Scan for the cell matching the given text and deliver its [x, y] coordinate at center. 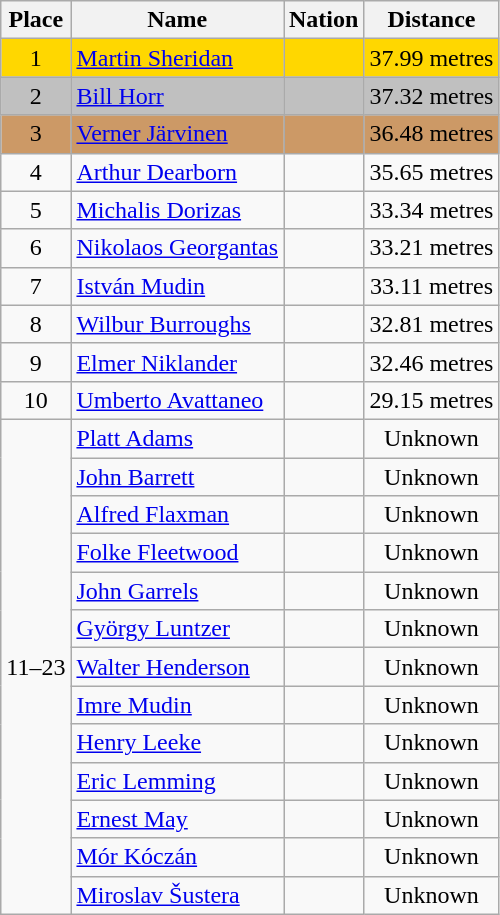
Platt Adams [178, 438]
Umberto Avattaneo [178, 400]
Place [36, 20]
1 [36, 58]
7 [36, 286]
32.46 metres [432, 362]
Michalis Dorizas [178, 210]
Distance [432, 20]
6 [36, 248]
Henry Leeke [178, 743]
11–23 [36, 666]
István Mudin [178, 286]
Wilbur Burroughs [178, 324]
Walter Henderson [178, 667]
37.32 metres [432, 96]
10 [36, 400]
33.34 metres [432, 210]
Ernest May [178, 819]
35.65 metres [432, 172]
4 [36, 172]
Eric Lemming [178, 781]
Nation [324, 20]
Mór Kóczán [178, 857]
Miroslav Šustera [178, 895]
32.81 metres [432, 324]
8 [36, 324]
3 [36, 134]
György Luntzer [178, 629]
33.21 metres [432, 248]
Name [178, 20]
9 [36, 362]
Bill Horr [178, 96]
29.15 metres [432, 400]
2 [36, 96]
37.99 metres [432, 58]
Verner Järvinen [178, 134]
Elmer Niklander [178, 362]
John Barrett [178, 477]
5 [36, 210]
Nikolaos Georgantas [178, 248]
Arthur Dearborn [178, 172]
Martin Sheridan [178, 58]
Folke Fleetwood [178, 553]
Alfred Flaxman [178, 515]
36.48 metres [432, 134]
John Garrels [178, 591]
33.11 metres [432, 286]
Imre Mudin [178, 705]
